Detect which cell encompasses the target text, then output its [X, Y] center coordinate. 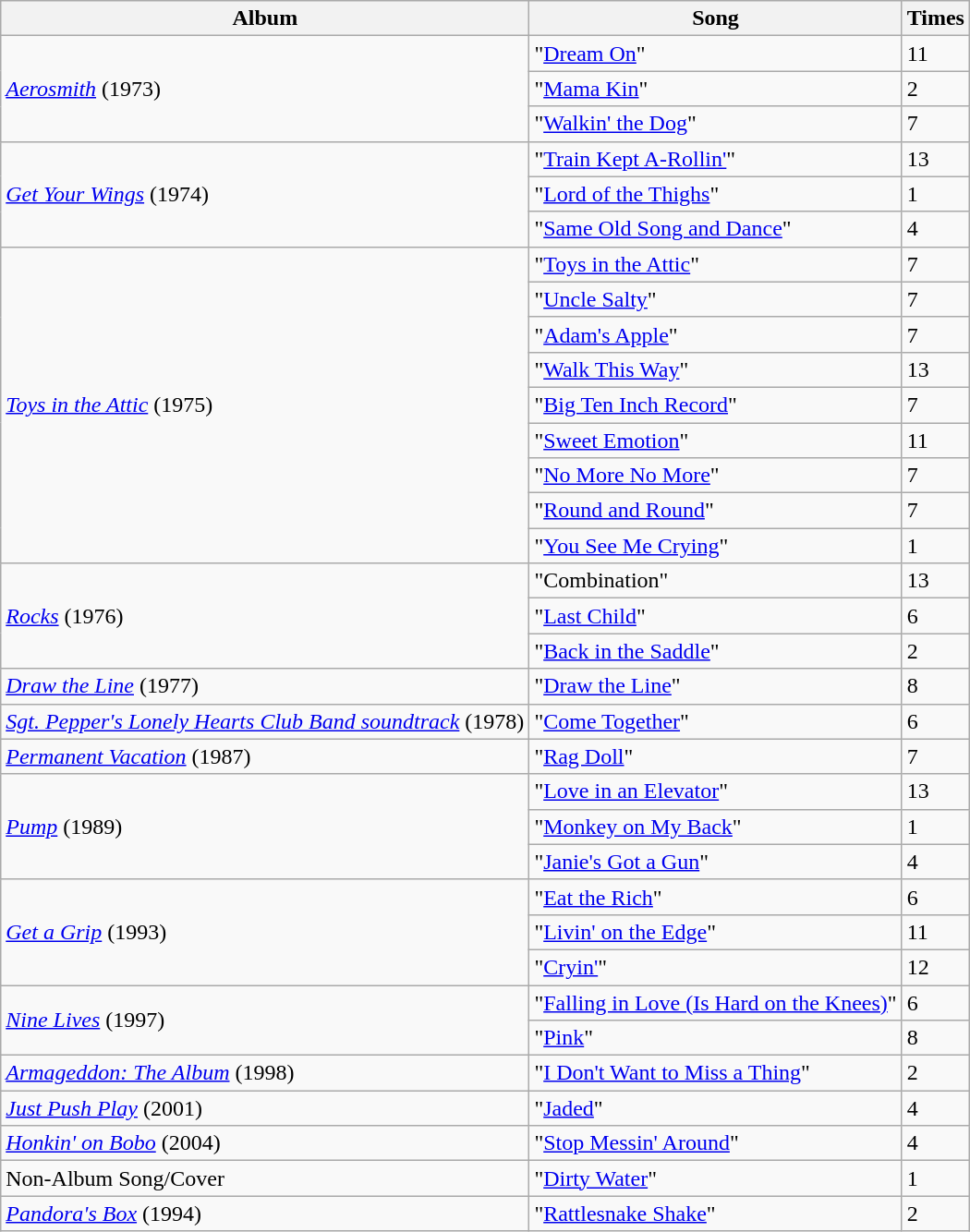
Draw the Line (1977) [265, 686]
"I Don't Want to Miss a Thing" [715, 1073]
"Last Child" [715, 616]
"Combination" [715, 581]
"Rattlesnake Shake" [715, 1214]
Song [715, 18]
Times [935, 18]
"Janie's Got a Gun" [715, 862]
"Stop Messin' Around" [715, 1143]
"Back in the Saddle" [715, 651]
"Dirty Water" [715, 1178]
"Big Ten Inch Record" [715, 405]
Honkin' on Bobo (2004) [265, 1143]
Get Your Wings (1974) [265, 194]
"Train Kept A-Rollin'" [715, 159]
Album [265, 18]
"Dream On" [715, 54]
"Pink" [715, 1038]
Nine Lives (1997) [265, 1020]
Pump (1989) [265, 827]
"Come Together" [715, 721]
"Livin' on the Edge" [715, 932]
"Adam's Apple" [715, 334]
Toys in the Attic (1975) [265, 405]
"Cryin'" [715, 967]
"Monkey on My Back" [715, 827]
"You See Me Crying" [715, 546]
"Draw the Line" [715, 686]
"Jaded" [715, 1108]
"Toys in the Attic" [715, 264]
"No More No More" [715, 476]
12 [935, 967]
"Walkin' the Dog" [715, 124]
"Sweet Emotion" [715, 441]
"Mama Kin" [715, 89]
Aerosmith (1973) [265, 89]
Permanent Vacation (1987) [265, 756]
Sgt. Pepper's Lonely Hearts Club Band soundtrack (1978) [265, 721]
"Rag Doll" [715, 756]
"Walk This Way" [715, 369]
"Uncle Salty" [715, 299]
"Love in an Elevator" [715, 791]
"Falling in Love (Is Hard on the Knees)" [715, 1002]
Rocks (1976) [265, 616]
Pandora's Box (1994) [265, 1214]
Armageddon: The Album (1998) [265, 1073]
Just Push Play (2001) [265, 1108]
"Eat the Rich" [715, 897]
"Same Old Song and Dance" [715, 229]
Get a Grip (1993) [265, 932]
"Lord of the Thighs" [715, 194]
Non-Album Song/Cover [265, 1178]
"Round and Round" [715, 511]
